Scan for the cell matching the given text and deliver its [X, Y] coordinate at center. 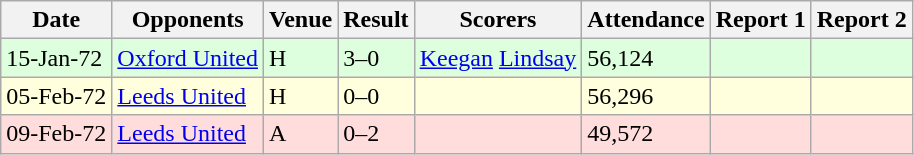
Oxford United [188, 58]
Report 1 [760, 20]
Report 2 [862, 20]
Scorers [498, 20]
49,572 [646, 134]
09-Feb-72 [56, 134]
56,296 [646, 96]
15-Jan-72 [56, 58]
Keegan Lindsay [498, 58]
0–2 [376, 134]
05-Feb-72 [56, 96]
A [301, 134]
3–0 [376, 58]
Attendance [646, 20]
Result [376, 20]
0–0 [376, 96]
56,124 [646, 58]
Date [56, 20]
Venue [301, 20]
Opponents [188, 20]
